From the cell containing the given text, extract its center point as [X, Y] coordinate. 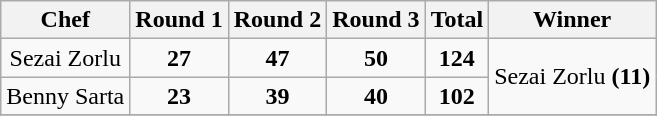
39 [277, 96]
Benny Sarta [66, 96]
Round 2 [277, 20]
Winner [572, 20]
47 [277, 58]
Round 3 [376, 20]
124 [457, 58]
40 [376, 96]
Total [457, 20]
50 [376, 58]
Sezai Zorlu [66, 58]
Sezai Zorlu (11) [572, 77]
27 [179, 58]
102 [457, 96]
Chef [66, 20]
23 [179, 96]
Round 1 [179, 20]
